Output the (X, Y) coordinate of the center of the cell containing the given text.  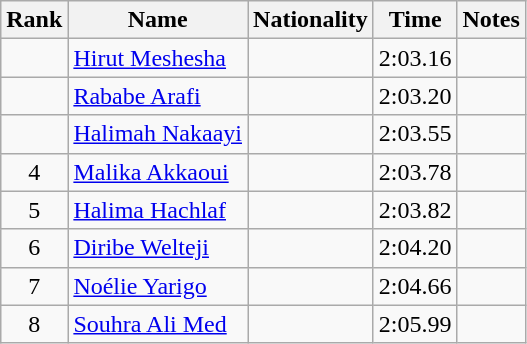
Noélie Yarigo (158, 286)
2:04.20 (415, 248)
Name (158, 20)
Time (415, 20)
Diribe Welteji (158, 248)
Halimah Nakaayi (158, 134)
7 (34, 286)
2:05.99 (415, 324)
2:03.16 (415, 58)
4 (34, 172)
Halima Hachlaf (158, 210)
Hirut Meshesha (158, 58)
2:03.20 (415, 96)
Malika Akkaoui (158, 172)
2:03.55 (415, 134)
Rababe Arafi (158, 96)
2:03.78 (415, 172)
2:03.82 (415, 210)
Notes (491, 20)
5 (34, 210)
Rank (34, 20)
2:04.66 (415, 286)
Souhra Ali Med (158, 324)
Nationality (311, 20)
8 (34, 324)
6 (34, 248)
